Return (x, y) of the center of cell containing provided text 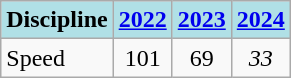
69 (202, 58)
33 (260, 58)
2023 (202, 20)
Discipline (57, 20)
2022 (142, 20)
Speed (57, 58)
2024 (260, 20)
101 (142, 58)
